Provide the (X, Y) coordinate of the cell's center where the given text is located.  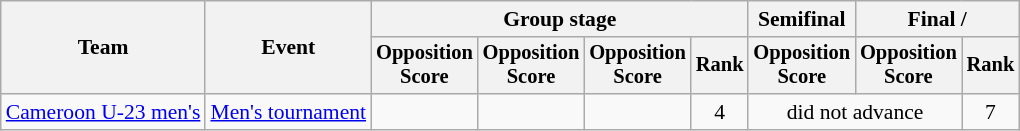
Cameroon U-23 men's (104, 112)
Men's tournament (288, 112)
Semifinal (802, 19)
Final / (937, 19)
Group stage (560, 19)
Team (104, 48)
7 (991, 112)
Event (288, 48)
did not advance (854, 112)
4 (720, 112)
